From the cell containing the given text, extract its center point as (x, y) coordinate. 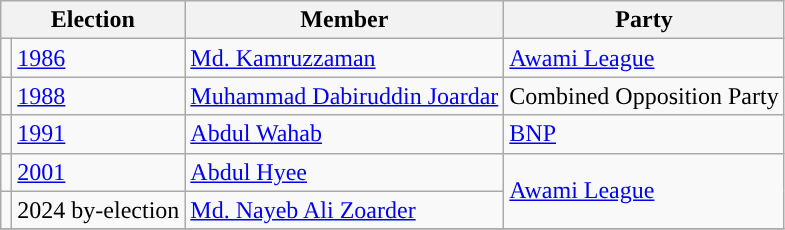
2001 (98, 172)
Muhammad Dabiruddin Joardar (344, 96)
Md. Nayeb Ali Zoarder (344, 210)
Combined Opposition Party (644, 96)
Md. Kamruzzaman (344, 58)
Party (644, 20)
Abdul Wahab (344, 134)
2024 by-election (98, 210)
Abdul Hyee (344, 172)
BNP (644, 134)
Member (344, 20)
Election (93, 20)
1986 (98, 58)
1991 (98, 134)
1988 (98, 96)
